Return (x, y) of the center of cell containing provided text 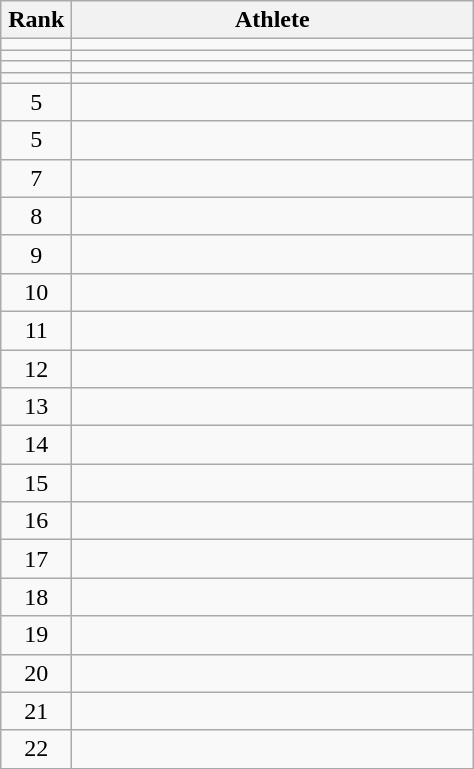
10 (36, 292)
22 (36, 749)
12 (36, 369)
17 (36, 559)
20 (36, 673)
8 (36, 216)
15 (36, 483)
18 (36, 597)
16 (36, 521)
14 (36, 445)
19 (36, 635)
7 (36, 178)
11 (36, 330)
9 (36, 254)
Athlete (272, 20)
21 (36, 711)
13 (36, 407)
Rank (36, 20)
